Find where the given text appears and provide that cell's center as [x, y] coordinate. 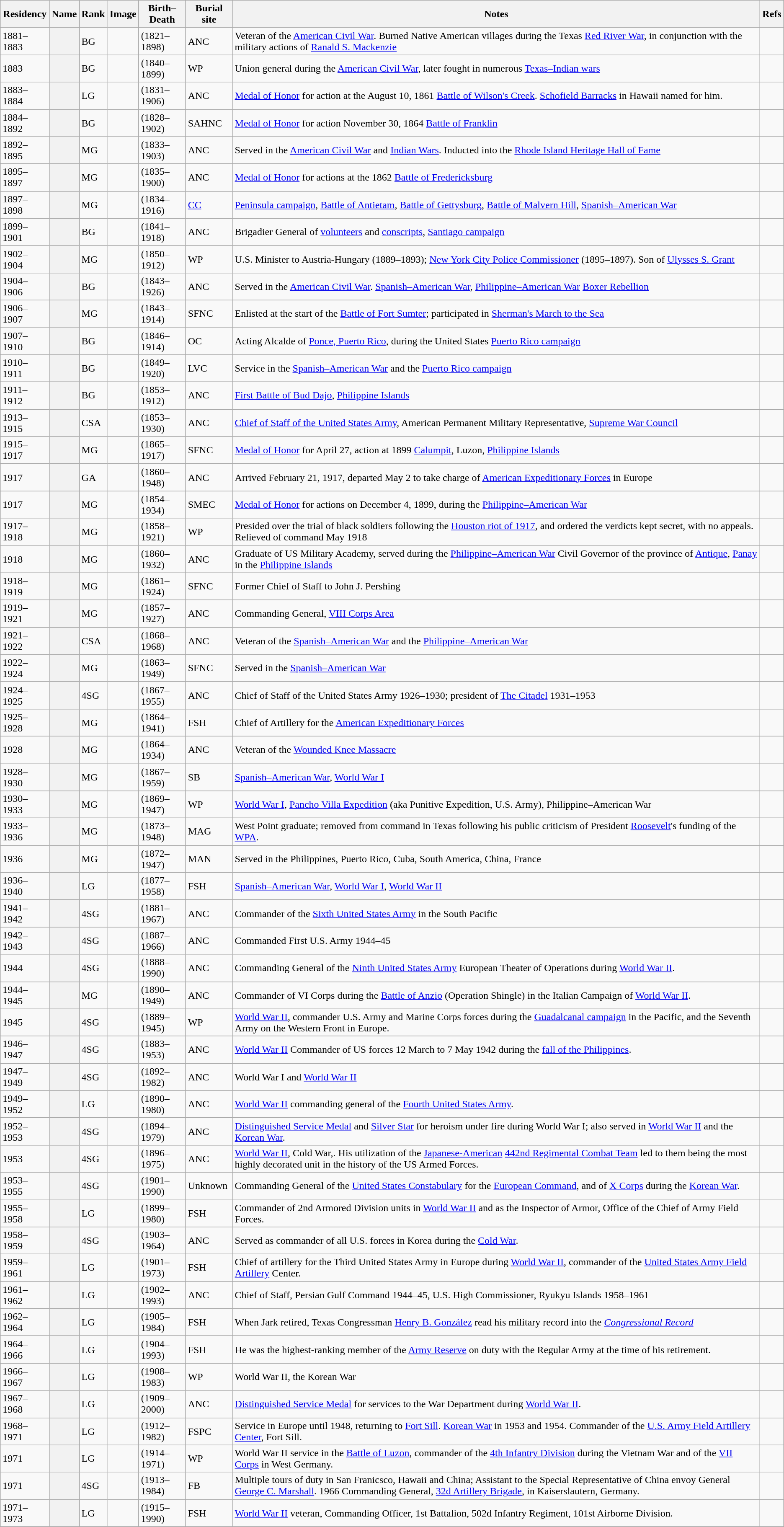
Former Chief of Staff to John J. Pershing [496, 587]
Distinguished Service Medal for services to the War Department during World War II. [496, 1404]
1964–1966 [25, 1350]
1944 [25, 968]
(1873–1948) [162, 832]
World War II service in the Battle of Luzon, commander of the 4th Infantry Division during the Vietnam War and of the VII Corps in West Germany. [496, 1459]
(1833–1903) [162, 150]
Served in the Philippines, Puerto Rico, Cuba, South America, China, France [496, 859]
1933–1936 [25, 832]
1955–1958 [25, 1213]
(1869–1947) [162, 804]
Commanding General of the United States Constabulary for the European Command, and of X Corps during the Korean War. [496, 1186]
(1835–1900) [162, 178]
(1861–1924) [162, 587]
1892–1895 [25, 150]
(1857–1927) [162, 613]
1961–1962 [25, 1295]
(1890–1980) [162, 1104]
Medal of Honor for action at the August 10, 1861 Battle of Wilson's Creek. Schofield Barracks in Hawaii named for him. [496, 96]
(1843–1926) [162, 287]
Medal of Honor for action November 30, 1864 Battle of Franklin [496, 123]
1922–1924 [25, 668]
1967–1968 [25, 1404]
Commanding General, VIII Corps Area [496, 613]
(1854–1934) [162, 504]
(1831–1906) [162, 96]
Refs [772, 14]
(1834–1916) [162, 204]
(1850–1912) [162, 259]
1930–1933 [25, 804]
(1846–1914) [162, 341]
Brigadier General of volunteers and conscripts, Santiago campaign [496, 232]
1928–1930 [25, 777]
(1868–1968) [162, 641]
(1888–1990) [162, 968]
Commanding General of the Ninth United States Army European Theater of Operations during World War II. [496, 968]
1915–1917 [25, 450]
(1853–1912) [162, 395]
1952–1953 [25, 1131]
(1858–1921) [162, 532]
(1881–1967) [162, 913]
(1896–1975) [162, 1159]
1944–1945 [25, 995]
(1909–2000) [162, 1404]
SB [209, 777]
Spanish–American War, World War I, World War II [496, 886]
1953–1955 [25, 1186]
SAHNC [209, 123]
Acting Alcalde of Ponce, Puerto Rico, during the United States Puerto Rico campaign [496, 341]
1946–1947 [25, 1050]
(1894–1979) [162, 1131]
Enlisted at the start of the Battle of Fort Sumter; participated in Sherman's March to the Sea [496, 313]
1902–1904 [25, 259]
LVC [209, 369]
1913–1915 [25, 423]
1895–1897 [25, 178]
Peninsula campaign, Battle of Antietam, Battle of Gettysburg, Battle of Malvern Hill, Spanish–American War [496, 204]
Name [64, 14]
Chief of Artillery for the American Expeditionary Forces [496, 722]
Burial site [209, 14]
1906–1907 [25, 313]
Service in the Spanish–American War and the Puerto Rico campaign [496, 369]
1883–1884 [25, 96]
Commander of the Sixth United States Army in the South Pacific [496, 913]
(1840–1899) [162, 69]
1971–1973 [25, 1513]
(1915–1990) [162, 1513]
Served in the American Civil War. Spanish–American War, Philippine–American War Boxer Rebellion [496, 287]
1949–1952 [25, 1104]
SMEC [209, 504]
Service in Europe until 1948, returning to Fort Sill. Korean War in 1953 and 1954. Commander of the U.S. Army Field Artillery Center, Fort Sill. [496, 1431]
1968–1971 [25, 1431]
(1903–1964) [162, 1241]
Chief of artillery for the Third United States Army in Europe during World War II, commander of the United States Army Field Artillery Center. [496, 1268]
1925–1928 [25, 722]
(1912–1982) [162, 1431]
1921–1922 [25, 641]
1942–1943 [25, 941]
Residency [25, 14]
World War I and World War II [496, 1077]
1899–1901 [25, 232]
(1863–1949) [162, 668]
Medal of Honor for April 27, action at 1899 Calumpit, Luzon, Philippine Islands [496, 450]
Medal of Honor for actions at the 1862 Battle of Fredericksburg [496, 178]
1884–1892 [25, 123]
CC [209, 204]
Served as commander of all U.S. forces in Korea during the Cold War. [496, 1241]
MAG [209, 832]
Veteran of the Spanish–American War and the Philippine–American War [496, 641]
(1890–1949) [162, 995]
(1864–1941) [162, 722]
Chief of Staff, Persian Gulf Command 1944–45, U.S. High Commissioner, Ryukyu Islands 1958–1961 [496, 1295]
(1841–1918) [162, 232]
1936–1940 [25, 886]
(1867–1959) [162, 777]
(1883–1953) [162, 1050]
1881–1883 [25, 41]
Notes [496, 14]
Commander of VI Corps during the Battle of Anzio (Operation Shingle) in the Italian Campaign of World War II. [496, 995]
(1913–1984) [162, 1486]
(1843–1914) [162, 313]
(1901–1973) [162, 1268]
1904–1906 [25, 287]
(1905–1984) [162, 1322]
(1877–1958) [162, 886]
World War I, Pancho Villa Expedition (aka Punitive Expedition, U.S. Army), Philippine–American War [496, 804]
Chief of Staff of the United States Army, American Permanent Military Representative, Supreme War Council [496, 423]
(1853–1930) [162, 423]
1897–1898 [25, 204]
Graduate of US Military Academy, served during the Philippine–American War Civil Governor of the province of Antique, Panay in the Philippine Islands [496, 559]
1918–1919 [25, 587]
Union general during the American Civil War, later fought in numerous Texas–Indian wars [496, 69]
(1821–1898) [162, 41]
World War II, the Korean War [496, 1377]
1966–1967 [25, 1377]
(1867–1955) [162, 695]
1907–1910 [25, 341]
U.S. Minister to Austria-Hungary (1889–1893); New York City Police Commissioner (1895–1897). Son of Ulysses S. Grant [496, 259]
World War II Commander of US forces 12 March to 7 May 1942 during the fall of the Philippines. [496, 1050]
1962–1964 [25, 1322]
Spanish–American War, World War I [496, 777]
Unknown [209, 1186]
Distinguished Service Medal and Silver Star for heroism under fire during World War I; also served in World War II and the Korean War. [496, 1131]
1883 [25, 69]
Arrived February 21, 1917, departed May 2 to take charge of American Expeditionary Forces in Europe [496, 478]
He was the highest-ranking member of the Army Reserve on duty with the Regular Army at the time of his retirement. [496, 1350]
FSPC [209, 1431]
(1860–1932) [162, 559]
First Battle of Bud Dajo, Philippine Islands [496, 395]
Chief of Staff of the United States Army 1926–1930; president of The Citadel 1931–1953 [496, 695]
(1899–1980) [162, 1213]
1928 [25, 750]
1953 [25, 1159]
FB [209, 1486]
(1914–1971) [162, 1459]
(1892–1982) [162, 1077]
(1887–1966) [162, 941]
Veteran of the Wounded Knee Massacre [496, 750]
MAN [209, 859]
(1828–1902) [162, 123]
(1901–1990) [162, 1186]
Image [123, 14]
Commanded First U.S. Army 1944–45 [496, 941]
(1908–1983) [162, 1377]
1919–1921 [25, 613]
Served in the Spanish–American War [496, 668]
(1849–1920) [162, 369]
(1904–1993) [162, 1350]
OC [209, 341]
1910–1911 [25, 369]
Birth–Death [162, 14]
1918 [25, 559]
Commander of 2nd Armored Division units in World War II and as the Inspector of Armor, Office of the Chief of Army Field Forces. [496, 1213]
When Jark retired, Texas Congressman Henry B. González read his military record into the Congressional Record [496, 1322]
1911–1912 [25, 395]
World War II commanding general of the Fourth United States Army. [496, 1104]
(1872–1947) [162, 859]
Served in the American Civil War and Indian Wars. Inducted into the Rhode Island Heritage Hall of Fame [496, 150]
(1860–1948) [162, 478]
Medal of Honor for actions on December 4, 1899, during the Philippine–American War [496, 504]
West Point graduate; removed from command in Texas following his public criticism of President Roosevelt's funding of the WPA. [496, 832]
1947–1949 [25, 1077]
(1902–1993) [162, 1295]
1924–1925 [25, 695]
(1889–1945) [162, 1022]
(1864–1934) [162, 750]
(1865–1917) [162, 450]
1958–1959 [25, 1241]
Rank [93, 14]
World War II veteran, Commanding Officer, 1st Battalion, 502d Infantry Regiment, 101st Airborne Division. [496, 1513]
GA [93, 478]
1936 [25, 859]
1959–1961 [25, 1268]
1917–1918 [25, 532]
1941–1942 [25, 913]
1945 [25, 1022]
